Provide the [X, Y] coordinate of the cell's center where the given text is located.  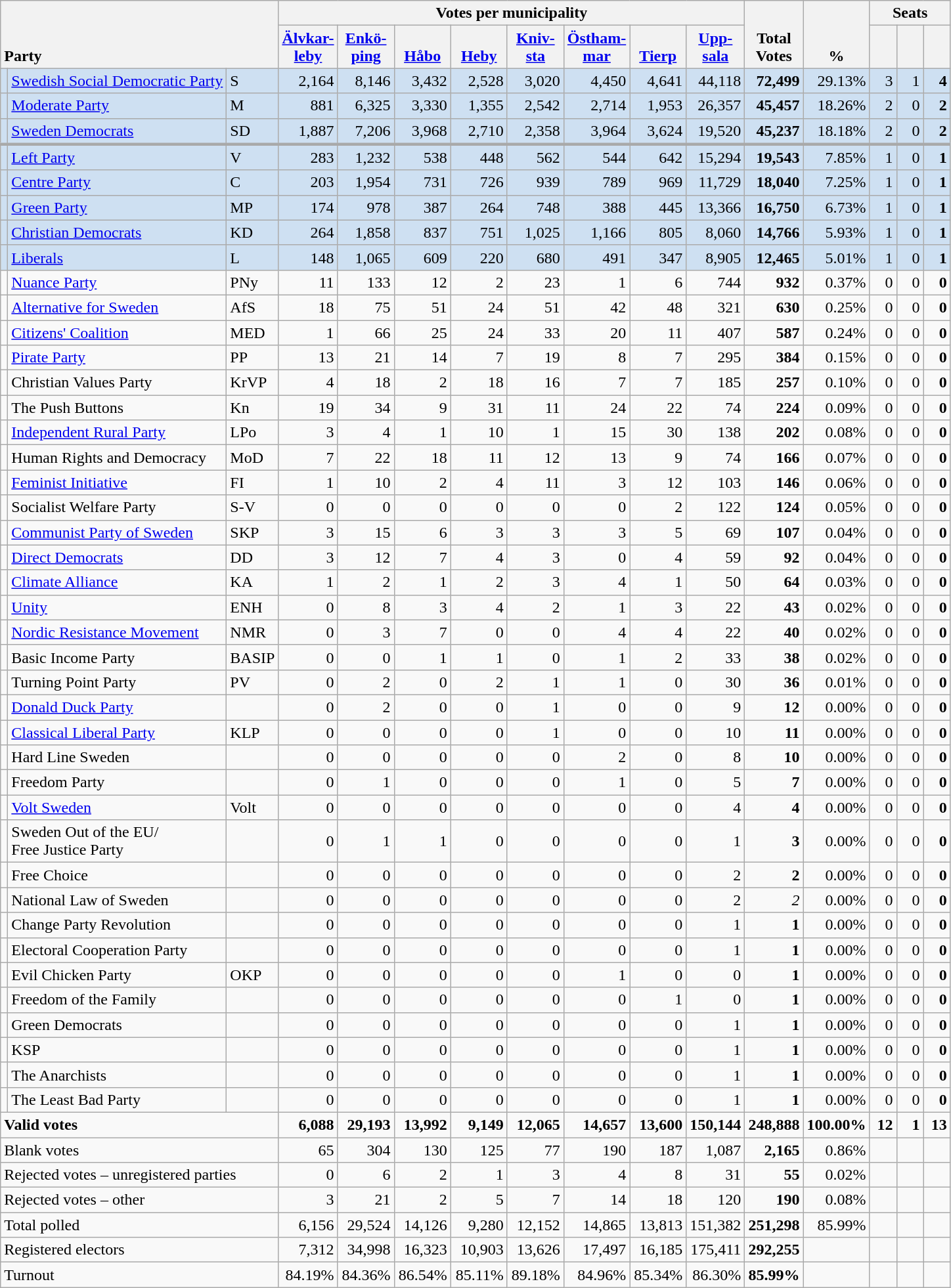
SKP [252, 532]
M [252, 106]
10,903 [479, 1250]
321 [716, 307]
Independent Rural Party [117, 433]
751 [479, 232]
881 [308, 106]
29,193 [366, 1125]
187 [658, 1149]
166 [774, 458]
Moderate Party [117, 106]
3,330 [422, 106]
Rejected votes – other [139, 1200]
Communist Party of Sweden [117, 532]
S-V [252, 507]
Evil Chicken Party [117, 975]
8,060 [716, 232]
Votes per municipality [512, 13]
11,729 [716, 182]
538 [422, 158]
Citizens' Coalition [117, 333]
Kn [252, 408]
L [252, 257]
84.96% [596, 1275]
3,624 [658, 131]
1,087 [716, 1149]
Direct Democrats [117, 557]
84.36% [366, 1275]
18.26% [837, 106]
103 [716, 483]
18,040 [774, 182]
% [837, 34]
185 [716, 383]
KD [252, 232]
148 [308, 257]
0.01% [837, 682]
4,450 [596, 81]
MED [252, 333]
V [252, 158]
2,358 [535, 131]
630 [774, 307]
86.30% [716, 1275]
Pirate Party [117, 358]
Tierp [658, 47]
Left Party [117, 158]
SD [252, 131]
448 [479, 158]
84.19% [308, 1275]
ENH [252, 607]
Party [139, 34]
150,144 [716, 1125]
40 [774, 632]
72,499 [774, 81]
257 [774, 383]
1,887 [308, 131]
1,065 [366, 257]
0.09% [837, 408]
National Law of Sweden [117, 900]
295 [716, 358]
Feminist Initiative [117, 483]
175,411 [716, 1250]
34,998 [366, 1250]
Volt [252, 807]
DD [252, 557]
6,325 [366, 106]
251,298 [774, 1225]
Blank votes [139, 1149]
26,357 [716, 106]
120 [716, 1200]
43 [774, 607]
837 [422, 232]
2,714 [596, 106]
PNy [252, 282]
42 [596, 307]
14,766 [774, 232]
17,497 [596, 1250]
124 [774, 507]
133 [366, 282]
Älvkar- leby [308, 47]
387 [422, 207]
8,146 [366, 81]
Turnout [139, 1275]
744 [716, 282]
5.93% [837, 232]
642 [658, 158]
PV [252, 682]
Liberals [117, 257]
0.05% [837, 507]
220 [479, 257]
Green Democrats [117, 1025]
16,185 [658, 1250]
86.54% [422, 1275]
Kniv- sta [535, 47]
Upp- sala [716, 47]
59 [716, 557]
16,750 [774, 207]
4,641 [658, 81]
13,600 [658, 1125]
0.25% [837, 307]
Freedom Party [117, 783]
45,457 [774, 106]
7,206 [366, 131]
Alternative for Sweden [117, 307]
130 [422, 1149]
Change Party Revolution [117, 925]
36 [774, 682]
6.73% [837, 207]
7,312 [308, 1250]
248,888 [774, 1125]
Christian Values Party [117, 383]
S [252, 81]
38 [774, 657]
2,164 [308, 81]
2,542 [535, 106]
85.11% [479, 1275]
Centre Party [117, 182]
1,355 [479, 106]
12,465 [774, 257]
3,020 [535, 81]
Registered electors [139, 1250]
384 [774, 358]
Free Choice [117, 875]
Total polled [139, 1225]
445 [658, 207]
3,964 [596, 131]
29.13% [837, 81]
2,528 [479, 81]
55 [774, 1175]
Socialist Welfare Party [117, 507]
BASIP [252, 657]
19,520 [716, 131]
25 [422, 333]
Electoral Cooperation Party [117, 950]
OKP [252, 975]
12,152 [535, 1225]
LPo [252, 433]
34 [366, 408]
The Least Bad Party [117, 1100]
0.86% [837, 1149]
75 [366, 307]
748 [535, 207]
Green Party [117, 207]
2,710 [479, 131]
939 [535, 182]
609 [422, 257]
64 [774, 582]
9,149 [479, 1125]
FI [252, 483]
224 [774, 408]
Hard Line Sweden [117, 758]
Nordic Resistance Movement [117, 632]
14,126 [422, 1225]
100.00% [837, 1125]
978 [366, 207]
Östham- mar [596, 47]
Volt Sweden [117, 807]
203 [308, 182]
726 [479, 182]
13,626 [535, 1250]
0.07% [837, 458]
Climate Alliance [117, 582]
1,954 [366, 182]
PP [252, 358]
C [252, 182]
2,165 [774, 1149]
151,382 [716, 1225]
544 [596, 158]
Unity [117, 607]
18.18% [837, 131]
731 [422, 182]
20 [596, 333]
92 [774, 557]
969 [658, 182]
15,294 [716, 158]
Basic Income Party [117, 657]
KSP [117, 1050]
0.15% [837, 358]
587 [774, 333]
138 [716, 433]
19,543 [774, 158]
NMR [252, 632]
407 [716, 333]
1,858 [366, 232]
48 [658, 307]
0.37% [837, 282]
Donald Duck Party [117, 707]
1,232 [366, 158]
MP [252, 207]
789 [596, 182]
7.85% [837, 158]
292,255 [774, 1250]
16,323 [422, 1250]
Human Rights and Democracy [117, 458]
50 [716, 582]
89.18% [535, 1275]
304 [366, 1149]
Total Votes [774, 34]
Heby [479, 47]
MoD [252, 458]
562 [535, 158]
Valid votes [139, 1125]
45,237 [774, 131]
KLP [252, 732]
KrVP [252, 383]
Freedom of the Family [117, 1000]
3,968 [422, 131]
283 [308, 158]
66 [366, 333]
9,280 [479, 1225]
KA [252, 582]
12,065 [535, 1125]
The Push Buttons [117, 408]
13,366 [716, 207]
6,088 [308, 1125]
0.03% [837, 582]
Turning Point Party [117, 682]
Sweden Democrats [117, 131]
1,953 [658, 106]
Seats [910, 13]
0.06% [837, 483]
0.24% [837, 333]
Rejected votes – unregistered parties [139, 1175]
Enkö- ping [366, 47]
69 [716, 532]
Sweden Out of the EU/Free Justice Party [117, 842]
14,865 [596, 1225]
77 [535, 1149]
8,905 [716, 257]
Christian Democrats [117, 232]
3,432 [422, 81]
0.10% [837, 383]
125 [479, 1149]
388 [596, 207]
Classical Liberal Party [117, 732]
1,166 [596, 232]
680 [535, 257]
Swedish Social Democratic Party [117, 81]
5.01% [837, 257]
932 [774, 282]
65 [308, 1149]
AfS [252, 307]
347 [658, 257]
13,992 [422, 1125]
Håbo [422, 47]
23 [535, 282]
146 [774, 483]
491 [596, 257]
The Anarchists [117, 1075]
Nuance Party [117, 282]
1,025 [535, 232]
7.25% [837, 182]
29,524 [366, 1225]
122 [716, 507]
6,156 [308, 1225]
174 [308, 207]
13,813 [658, 1225]
107 [774, 532]
805 [658, 232]
44,118 [716, 81]
14,657 [596, 1125]
85.34% [658, 1275]
202 [774, 433]
16 [535, 383]
